Scan for the cell matching the given text and deliver its (X, Y) coordinate at center. 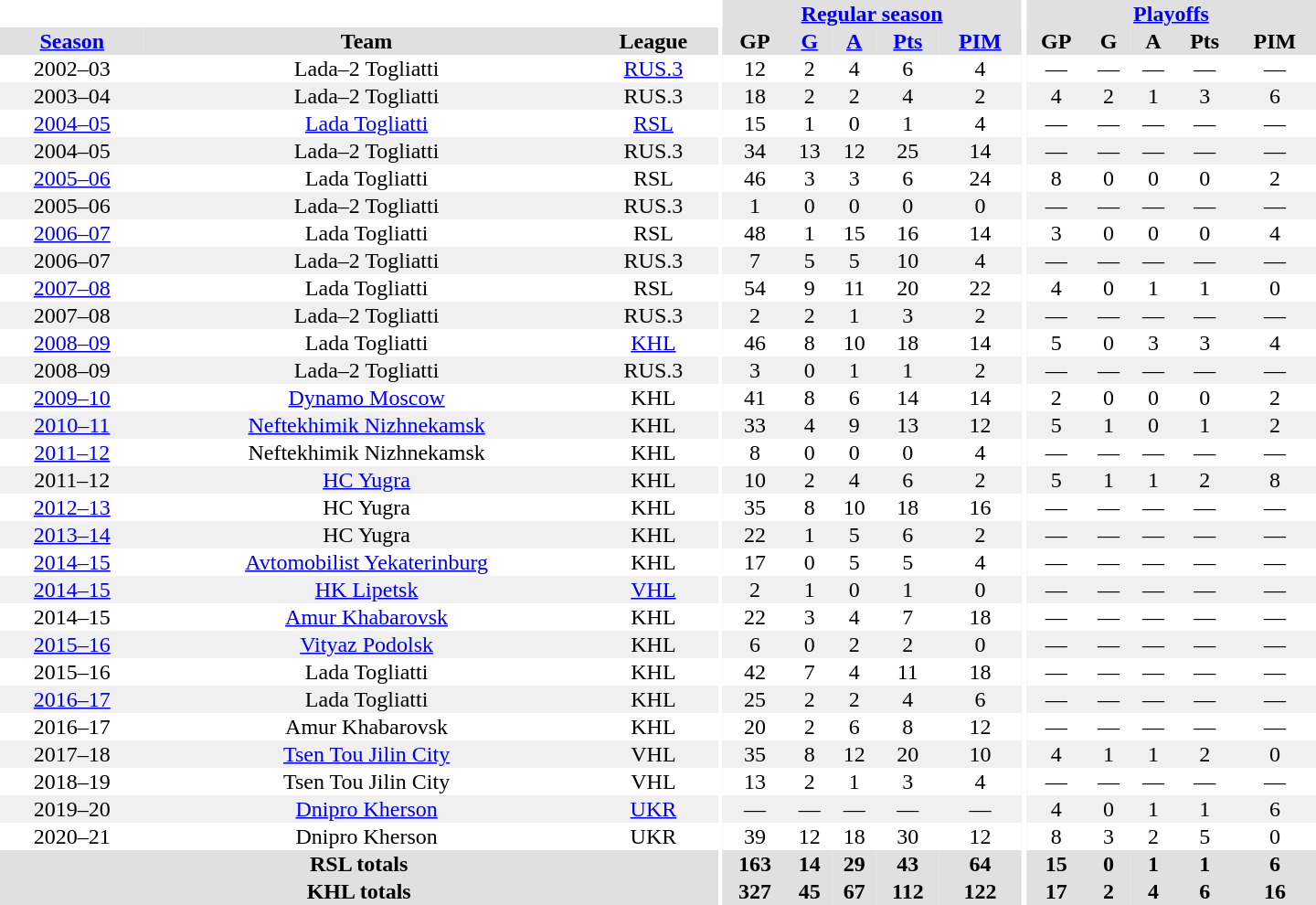
33 (755, 425)
48 (755, 233)
Regular season (872, 14)
43 (907, 864)
163 (755, 864)
2013–14 (72, 535)
112 (907, 891)
2010–11 (72, 425)
54 (755, 288)
24 (980, 178)
Vityaz Podolsk (367, 644)
KHL totals (358, 891)
2017–18 (72, 754)
122 (980, 891)
2012–13 (72, 507)
2002–03 (72, 69)
2020–21 (72, 836)
Season (72, 41)
Dynamo Moscow (367, 398)
29 (854, 864)
2009–10 (72, 398)
67 (854, 891)
Playoffs (1172, 14)
45 (810, 891)
327 (755, 891)
42 (755, 672)
2003–04 (72, 96)
2019–20 (72, 809)
HK Lipetsk (367, 590)
39 (755, 836)
League (654, 41)
30 (907, 836)
Avtomobilist Yekaterinburg (367, 562)
41 (755, 398)
2018–19 (72, 782)
34 (755, 151)
64 (980, 864)
RSL totals (358, 864)
Team (367, 41)
